Search for the cell housing the specified text and yield its (X, Y) center coordinate. 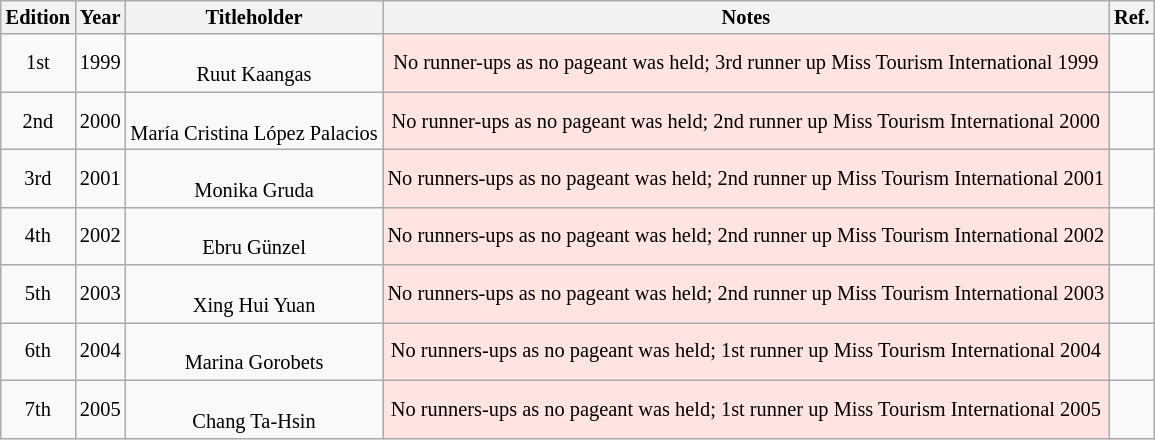
No runner-ups as no pageant was held; 3rd runner up Miss Tourism International 1999 (746, 63)
No runners-ups as no pageant was held; 2nd runner up Miss Tourism International 2001 (746, 178)
2002 (100, 236)
Ref. (1132, 17)
No runners-ups as no pageant was held; 1st runner up Miss Tourism International 2005 (746, 409)
Marina Gorobets (254, 351)
2005 (100, 409)
2004 (100, 351)
1st (38, 63)
Notes (746, 17)
7th (38, 409)
Year (100, 17)
Monika Gruda (254, 178)
2000 (100, 121)
2nd (38, 121)
2001 (100, 178)
6th (38, 351)
5th (38, 294)
1999 (100, 63)
No runner-ups as no pageant was held; 2nd runner up Miss Tourism International 2000 (746, 121)
Ruut Kaangas (254, 63)
4th (38, 236)
María Cristina López Palacios (254, 121)
2003 (100, 294)
Edition (38, 17)
Xing Hui Yuan (254, 294)
No runners-ups as no pageant was held; 2nd runner up Miss Tourism International 2002 (746, 236)
Titleholder (254, 17)
No runners-ups as no pageant was held; 2nd runner up Miss Tourism International 2003 (746, 294)
Chang Ta-Hsin (254, 409)
Ebru Günzel (254, 236)
3rd (38, 178)
No runners-ups as no pageant was held; 1st runner up Miss Tourism International 2004 (746, 351)
